From the cell containing the given text, extract its center point as (X, Y) coordinate. 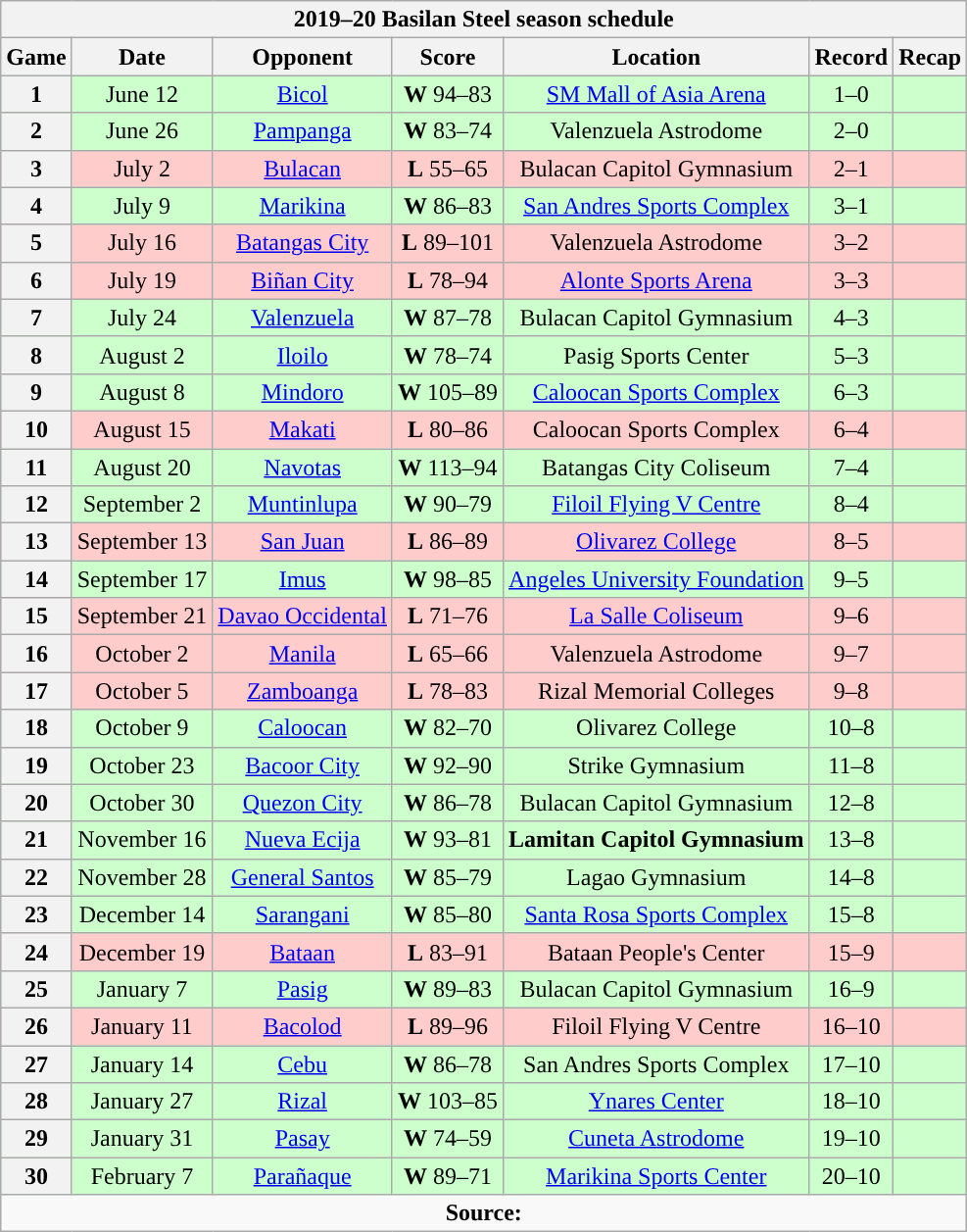
Pasig (303, 989)
Imus (303, 579)
Santa Rosa Sports Complex (656, 914)
11 (36, 468)
17–10 (851, 1063)
8–5 (851, 542)
Makati (303, 429)
6 (36, 280)
18 (36, 728)
L 78–94 (447, 280)
8–4 (851, 505)
Bataan People's Center (656, 952)
Bicol (303, 94)
9–5 (851, 579)
October 23 (142, 765)
January 11 (142, 1026)
Score (447, 57)
11–8 (851, 765)
W 82–70 (447, 728)
L 80–86 (447, 429)
1 (36, 94)
10 (36, 429)
W 105–89 (447, 392)
Iloilo (303, 355)
Pasig Sports Center (656, 355)
Bacolod (303, 1026)
10–8 (851, 728)
June 26 (142, 131)
September 2 (142, 505)
3 (36, 169)
1–0 (851, 94)
Source: (484, 1213)
L 83–91 (447, 952)
W 94–83 (447, 94)
W 98–85 (447, 579)
August 20 (142, 468)
3–3 (851, 280)
2–0 (851, 131)
6–4 (851, 429)
23 (36, 914)
L 65–66 (447, 654)
July 19 (142, 280)
16–10 (851, 1026)
14 (36, 579)
October 30 (142, 803)
W 74–59 (447, 1139)
November 28 (142, 877)
W 103–85 (447, 1102)
9 (36, 392)
W 87–78 (447, 318)
W 89–71 (447, 1176)
January 31 (142, 1139)
L 78–83 (447, 691)
L 89–96 (447, 1026)
January 27 (142, 1102)
W 85–79 (447, 877)
22 (36, 877)
29 (36, 1139)
9–8 (851, 691)
Strike Gymnasium (656, 765)
2 (36, 131)
21 (36, 840)
L 71–76 (447, 616)
January 14 (142, 1063)
W 113–94 (447, 468)
Lagao Gymnasium (656, 877)
7–4 (851, 468)
15–9 (851, 952)
Davao Occidental (303, 616)
Location (656, 57)
Caloocan (303, 728)
Pasay (303, 1139)
20–10 (851, 1176)
16–9 (851, 989)
Date (142, 57)
Angeles University Foundation (656, 579)
SM Mall of Asia Arena (656, 94)
Marikina (303, 206)
Batangas City Coliseum (656, 468)
Batangas City (303, 243)
July 2 (142, 169)
9–7 (851, 654)
2019–20 Basilan Steel season schedule (484, 20)
Alonte Sports Arena (656, 280)
28 (36, 1102)
15–8 (851, 914)
September 13 (142, 542)
9–6 (851, 616)
October 2 (142, 654)
Valenzuela (303, 318)
13–8 (851, 840)
12–8 (851, 803)
San Juan (303, 542)
September 21 (142, 616)
Navotas (303, 468)
December 14 (142, 914)
General Santos (303, 877)
W 78–74 (447, 355)
Zamboanga (303, 691)
August 2 (142, 355)
Opponent (303, 57)
13 (36, 542)
W 83–74 (447, 131)
6–3 (851, 392)
W 92–90 (447, 765)
Cuneta Astrodome (656, 1139)
August 8 (142, 392)
Pampanga (303, 131)
2–1 (851, 169)
W 93–81 (447, 840)
L 86–89 (447, 542)
January 7 (142, 989)
3–2 (851, 243)
27 (36, 1063)
Manila (303, 654)
October 9 (142, 728)
17 (36, 691)
July 16 (142, 243)
4 (36, 206)
Quezon City (303, 803)
June 12 (142, 94)
16 (36, 654)
February 7 (142, 1176)
Mindoro (303, 392)
5–3 (851, 355)
La Salle Coliseum (656, 616)
Parañaque (303, 1176)
25 (36, 989)
L 89–101 (447, 243)
Cebu (303, 1063)
Rizal Memorial Colleges (656, 691)
July 24 (142, 318)
Bulacan (303, 169)
September 17 (142, 579)
Sarangani (303, 914)
4–3 (851, 318)
Ynares Center (656, 1102)
Rizal (303, 1102)
14–8 (851, 877)
Marikina Sports Center (656, 1176)
Muntinlupa (303, 505)
Game (36, 57)
Recap (931, 57)
15 (36, 616)
Bacoor City (303, 765)
July 9 (142, 206)
W 86–83 (447, 206)
Lamitan Capitol Gymnasium (656, 840)
December 19 (142, 952)
W 89–83 (447, 989)
7 (36, 318)
8 (36, 355)
October 5 (142, 691)
W 90–79 (447, 505)
12 (36, 505)
19–10 (851, 1139)
30 (36, 1176)
26 (36, 1026)
20 (36, 803)
August 15 (142, 429)
November 16 (142, 840)
19 (36, 765)
5 (36, 243)
3–1 (851, 206)
L 55–65 (447, 169)
W 85–80 (447, 914)
Bataan (303, 952)
24 (36, 952)
Record (851, 57)
Nueva Ecija (303, 840)
Biñan City (303, 280)
18–10 (851, 1102)
